Scan for the cell matching the given text and deliver its (x, y) coordinate at center. 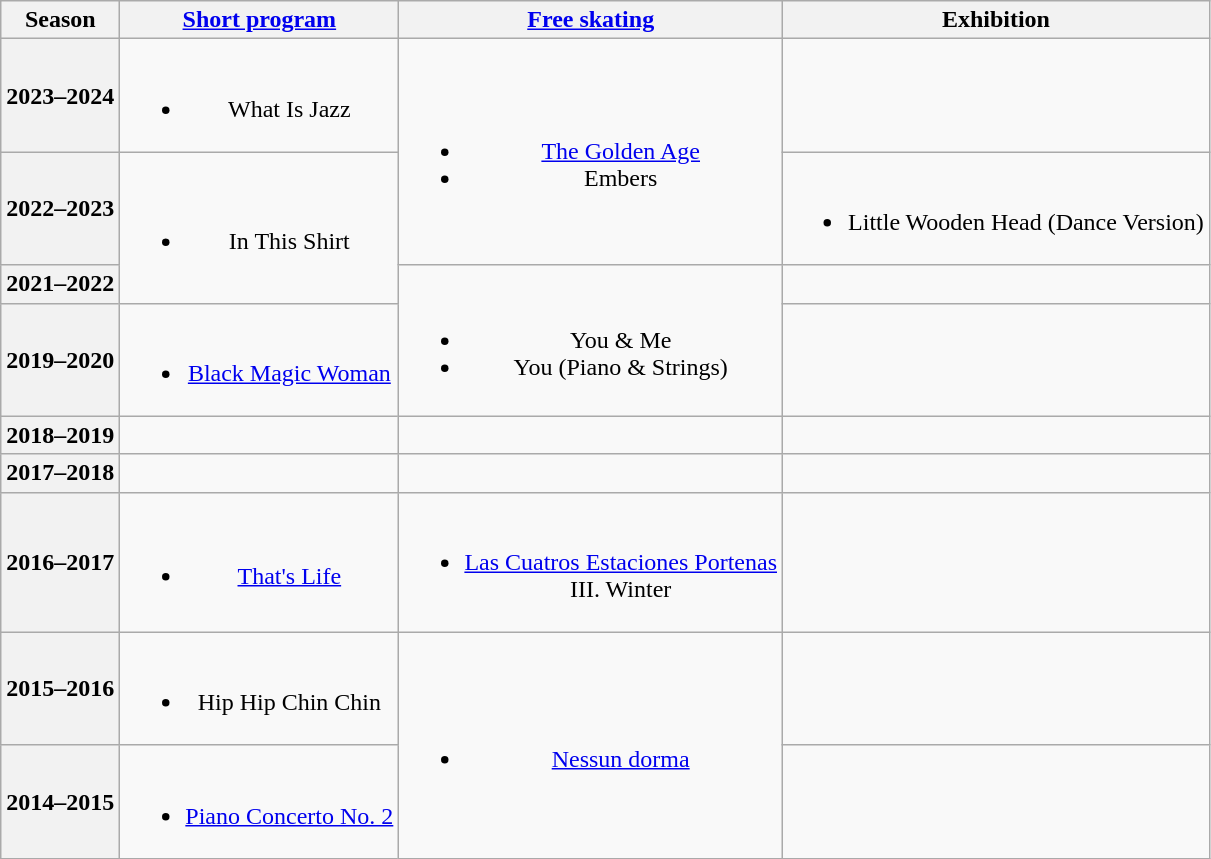
Piano Concerto No. 2 (260, 802)
2015–2016 (60, 688)
Free skating (591, 20)
2019–2020 (60, 360)
Black Magic Woman (260, 360)
That's Life (260, 562)
Hip Hip Chin Chin (260, 688)
The Golden Age Embers (591, 152)
2016–2017 (60, 562)
2022–2023 (60, 208)
Exhibition (996, 20)
Las Cuatros Estaciones PortenasIII. Winter (591, 562)
Season (60, 20)
Little Wooden Head (Dance Version) (996, 208)
What Is Jazz (260, 96)
Nessun dorma (591, 745)
2021–2022 (60, 284)
2014–2015 (60, 802)
Short program (260, 20)
You & MeYou (Piano & Strings) (591, 340)
2017–2018 (60, 473)
2023–2024 (60, 96)
In This Shirt (260, 228)
2018–2019 (60, 435)
